Search for the cell housing the specified text and yield its [X, Y] center coordinate. 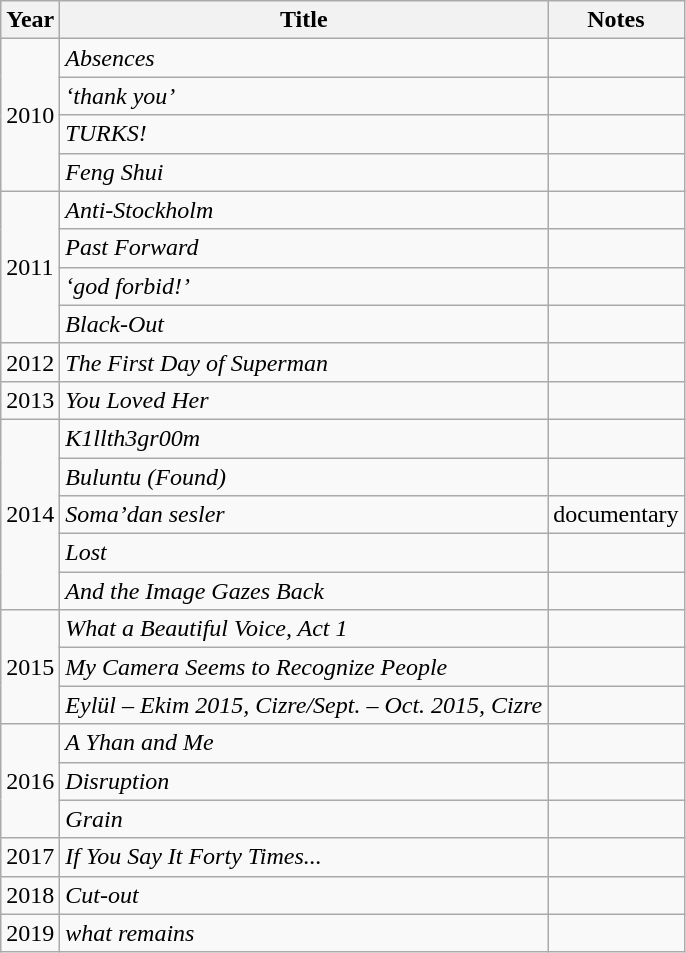
2014 [30, 514]
‘god forbid!’ [304, 286]
what remains [304, 933]
2013 [30, 400]
documentary [616, 515]
Grain [304, 819]
Year [30, 20]
You Loved Her [304, 400]
Feng Shui [304, 172]
Eylül – Ekim 2015, Cizre/Sept. – Oct. 2015, Cizre [304, 705]
The First Day of Superman [304, 362]
Absences [304, 58]
2016 [30, 781]
Past Forward [304, 248]
Cut-out [304, 895]
And the Image Gazes Back [304, 591]
Lost [304, 553]
TURKS! [304, 134]
‘thank you’ [304, 96]
My Camera Seems to Recognize People [304, 667]
2017 [30, 857]
If You Say It Forty Times... [304, 857]
2018 [30, 895]
2019 [30, 933]
Title [304, 20]
A Yhan and Me [304, 743]
2015 [30, 667]
Buluntu (Found) [304, 477]
Soma’dan sesler [304, 515]
Disruption [304, 781]
Anti-Stockholm [304, 210]
Notes [616, 20]
What a Beautiful Voice, Act 1 [304, 629]
2010 [30, 115]
2011 [30, 267]
Black-Out [304, 324]
K1llth3gr00m [304, 438]
2012 [30, 362]
